Detect which cell encompasses the target text, then output its (X, Y) center coordinate. 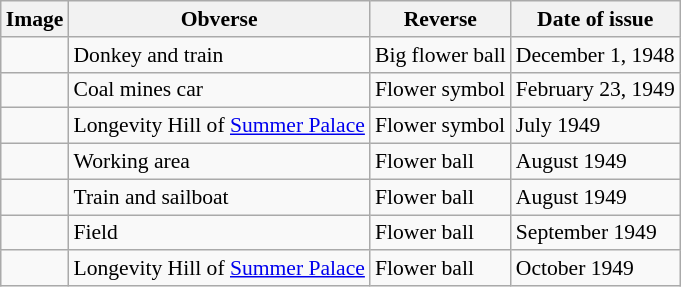
Big flower ball (440, 55)
Obverse (219, 19)
February 23, 1949 (596, 90)
September 1949 (596, 233)
Field (219, 233)
October 1949 (596, 269)
Train and sailboat (219, 197)
Image (35, 19)
Reverse (440, 19)
July 1949 (596, 126)
December 1, 1948 (596, 55)
Donkey and train (219, 55)
Working area (219, 162)
Coal mines car (219, 90)
Date of issue (596, 19)
